Search for the cell housing the specified text and yield its [X, Y] center coordinate. 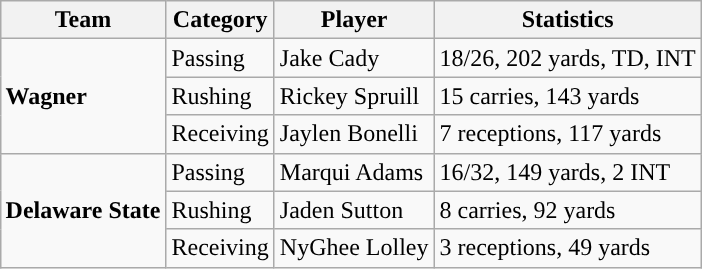
Category [220, 20]
8 carries, 92 yards [568, 210]
7 receptions, 117 yards [568, 134]
Delaware State [83, 210]
15 carries, 143 yards [568, 96]
Jaylen Bonelli [354, 134]
Jake Cady [354, 58]
NyGhee Lolley [354, 248]
16/32, 149 yards, 2 INT [568, 172]
Wagner [83, 96]
3 receptions, 49 yards [568, 248]
Rickey Spruill [354, 96]
Statistics [568, 20]
Marqui Adams [354, 172]
Team [83, 20]
18/26, 202 yards, TD, INT [568, 58]
Jaden Sutton [354, 210]
Player [354, 20]
